Pinpoint the cell where the given text exists, returning its [X, Y] midpoint coordinate. 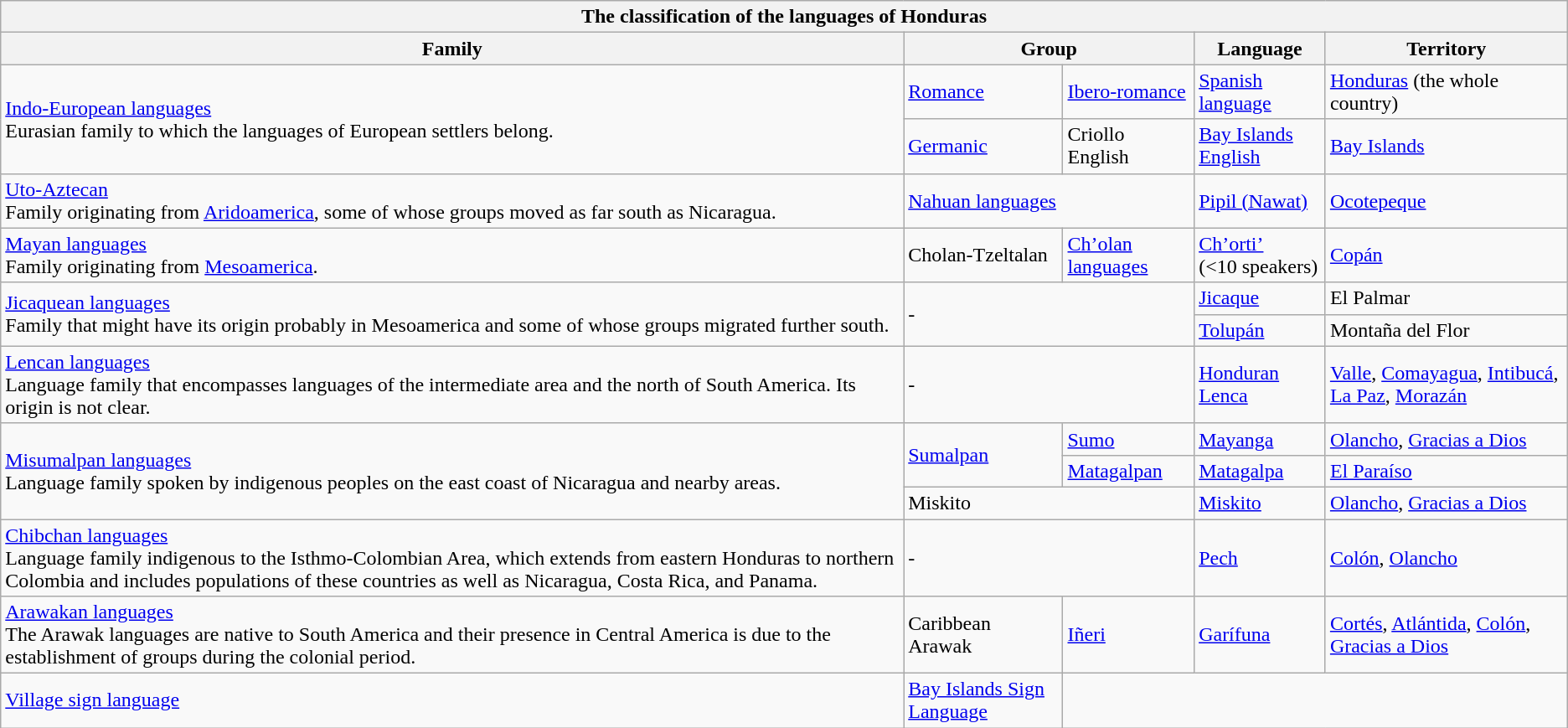
Bay Islands [1446, 146]
Language [1260, 49]
Cholan-Tzeltalan [983, 255]
Pipil (Nawat) [1260, 201]
Mayan languagesFamily originating from Mesoamerica. [452, 255]
Germanic [983, 146]
Village sign language [452, 700]
Misumalpan languagesLanguage family spoken by indigenous peoples on the east coast of Nicaragua and nearby areas. [452, 471]
Nahuan languages [1049, 201]
Spanish language [1260, 92]
Iñeri [1129, 635]
Family [452, 49]
El Paraíso [1446, 471]
Ch’olan languages [1129, 255]
Bay Islands Sign Language [983, 700]
Honduras (the whole country) [1446, 92]
Matagalpan [1129, 471]
Sumo [1129, 439]
Colón, Olancho [1446, 558]
Valle, Comayagua, Intibucá, La Paz, Morazán [1446, 385]
Jicaque [1260, 298]
Group [1049, 49]
Territory [1446, 49]
Sumalpan [983, 455]
Romance [983, 92]
Jicaquean languagesFamily that might have its origin probably in Mesoamerica and some of whose groups migrated further south. [452, 314]
Criollo English [1129, 146]
Garífuna [1260, 635]
Ibero-romance [1129, 92]
Montaña del Flor [1446, 330]
Indo-European languagesEurasian family to which the languages of European settlers belong. [452, 119]
Tolupán [1260, 330]
Ocotepeque [1446, 201]
Matagalpa [1260, 471]
Copán [1446, 255]
Uto-AztecanFamily originating from Aridoamerica, some of whose groups moved as far south as Nicaragua. [452, 201]
Ch’orti’(<10 speakers) [1260, 255]
Mayanga [1260, 439]
El Palmar [1446, 298]
Bay Islands English [1260, 146]
Cortés, Atlántida, Colón, Gracias a Dios [1446, 635]
Honduran Lenca [1260, 385]
Pech [1260, 558]
Caribbean Arawak [983, 635]
Lencan languagesLanguage family that encompasses languages of the intermediate area and the north of South America. Its origin is not clear. [452, 385]
The classification of the languages of Honduras [784, 17]
